Return (x, y) of the center of cell containing provided text 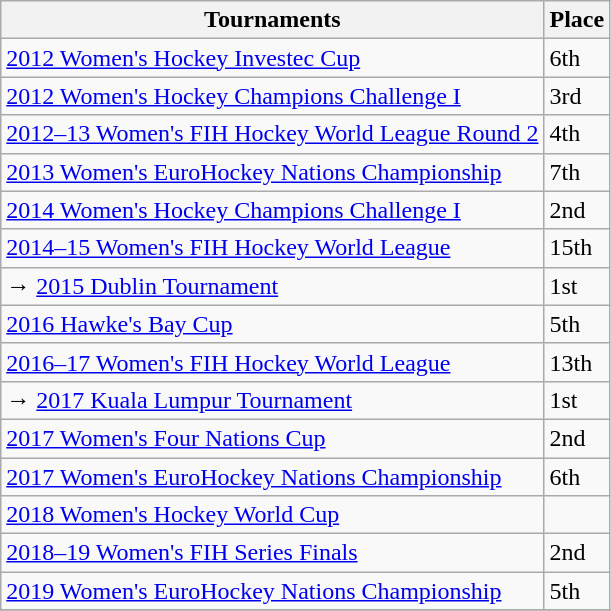
2012–13 Women's FIH Hockey World League Round 2 (272, 134)
2016–17 Women's FIH Hockey World League (272, 362)
2012 Women's Hockey Champions Challenge I (272, 96)
13th (577, 362)
Tournaments (272, 20)
2017 Women's EuroHockey Nations Championship (272, 477)
2018 Women's Hockey World Cup (272, 515)
2016 Hawke's Bay Cup (272, 324)
2019 Women's EuroHockey Nations Championship (272, 591)
7th (577, 172)
→ 2017 Kuala Lumpur Tournament (272, 400)
→ 2015 Dublin Tournament (272, 286)
2014–15 Women's FIH Hockey World League (272, 248)
2012 Women's Hockey Investec Cup (272, 58)
2018–19 Women's FIH Series Finals (272, 553)
4th (577, 134)
2013 Women's EuroHockey Nations Championship (272, 172)
15th (577, 248)
2017 Women's Four Nations Cup (272, 438)
2014 Women's Hockey Champions Challenge I (272, 210)
Place (577, 20)
3rd (577, 96)
